Pinpoint the cell where the given text exists, returning its (X, Y) midpoint coordinate. 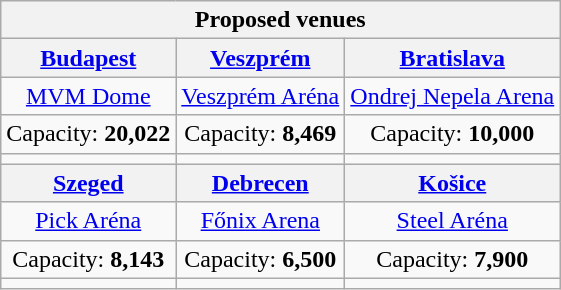
Proposed venues (280, 20)
Steel Aréna (452, 221)
Capacity: 8,469 (260, 134)
Budapest (88, 58)
Ondrej Nepela Arena (452, 96)
Košice (452, 183)
Pick Aréna (88, 221)
Capacity: 7,900 (452, 259)
Veszprém Aréna (260, 96)
MVM Dome (88, 96)
Debrecen (260, 183)
Bratislava (452, 58)
Capacity: 20,022 (88, 134)
Capacity: 6,500 (260, 259)
Veszprém (260, 58)
Szeged (88, 183)
Capacity: 8,143 (88, 259)
Capacity: 10,000 (452, 134)
Főnix Arena (260, 221)
